Extract the [x, y] coordinate from the center of the cell holding the provided text.  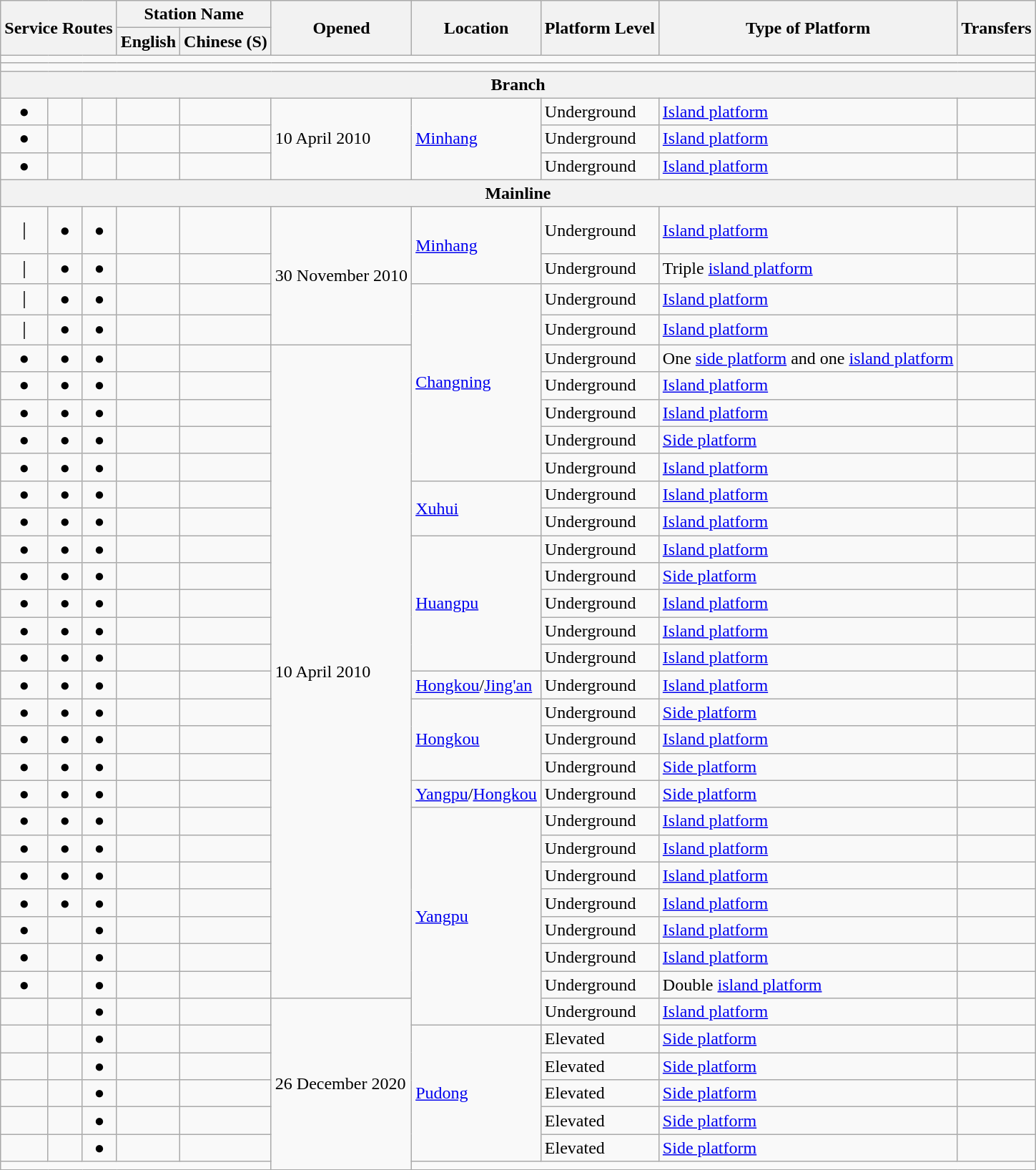
Platform Level [599, 28]
Changning [476, 382]
Pudong [476, 1093]
Hongkou [476, 739]
Opened [341, 28]
Location [476, 28]
26 December 2020 [341, 1084]
Transfers [997, 28]
Huangpu [476, 603]
One side platform and one island platform [808, 358]
Triple island platform [808, 269]
Branch [518, 84]
Station Name [194, 14]
English [148, 41]
Yangpu/Hongkou [476, 794]
Double island platform [808, 985]
30 November 2010 [341, 276]
Type of Platform [808, 28]
Mainline [518, 193]
Yangpu [476, 916]
Hongkou/Jing'an [476, 685]
Xuhui [476, 508]
Chinese (S) [226, 41]
Service Routes [59, 28]
